Determine the [x, y] coordinate at the center of the cell enclosing the given text.  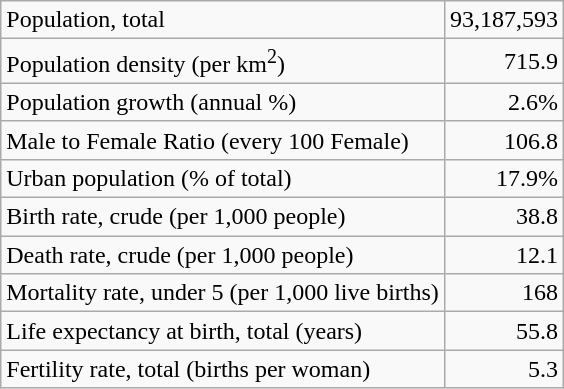
17.9% [504, 178]
Population, total [223, 20]
55.8 [504, 331]
5.3 [504, 369]
Birth rate, crude (per 1,000 people) [223, 217]
168 [504, 293]
Population growth (annual %) [223, 102]
2.6% [504, 102]
12.1 [504, 255]
Urban population (% of total) [223, 178]
715.9 [504, 62]
Population density (per km2) [223, 62]
38.8 [504, 217]
93,187,593 [504, 20]
106.8 [504, 140]
Mortality rate, under 5 (per 1,000 live births) [223, 293]
Fertility rate, total (births per woman) [223, 369]
Death rate, crude (per 1,000 people) [223, 255]
Male to Female Ratio (every 100 Female) [223, 140]
Life expectancy at birth, total (years) [223, 331]
